Provide the (x, y) coordinate of the cell's center where the given text is located.  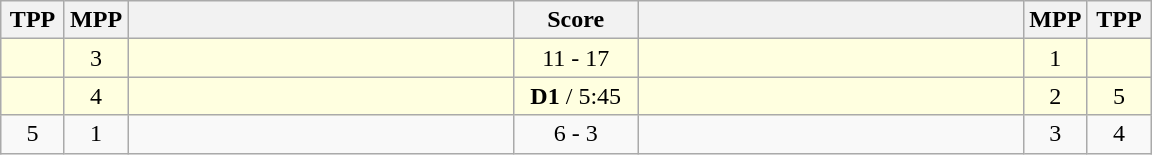
11 - 17 (576, 58)
Score (576, 20)
6 - 3 (576, 134)
2 (1056, 96)
D1 / 5:45 (576, 96)
